Find where the given text appears and provide that cell's center as [X, Y] coordinate. 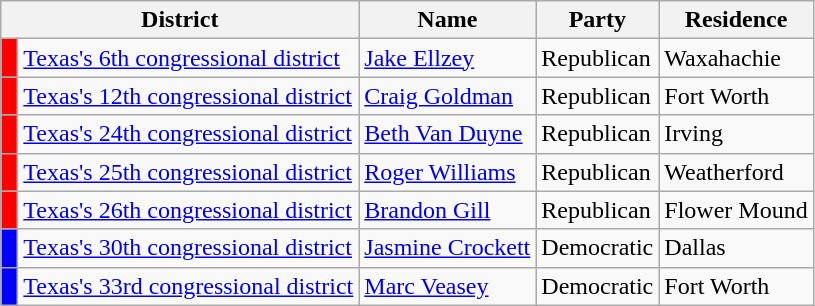
Craig Goldman [448, 96]
Marc Veasey [448, 286]
Roger Williams [448, 172]
Texas's 24th congressional district [188, 134]
Party [598, 20]
Beth Van Duyne [448, 134]
Texas's 30th congressional district [188, 248]
Jake Ellzey [448, 58]
Brandon Gill [448, 210]
Texas's 6th congressional district [188, 58]
Name [448, 20]
Dallas [736, 248]
Jasmine Crockett [448, 248]
Residence [736, 20]
Texas's 33rd congressional district [188, 286]
Weatherford [736, 172]
Irving [736, 134]
Texas's 25th congressional district [188, 172]
Flower Mound [736, 210]
Texas's 26th congressional district [188, 210]
Waxahachie [736, 58]
District [180, 20]
Texas's 12th congressional district [188, 96]
